For the text-containing cell, return its midpoint in [X, Y] coordinate format. 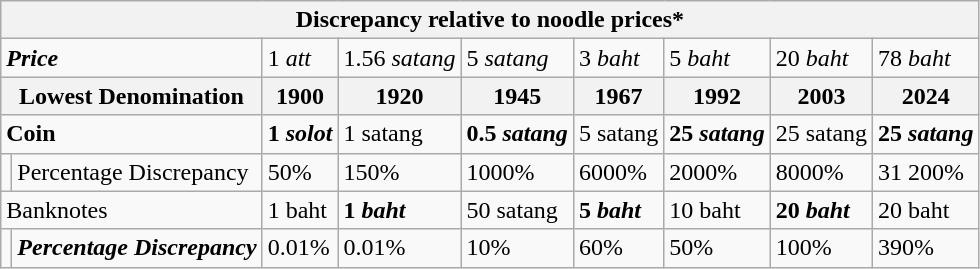
Coin [132, 134]
1945 [517, 96]
0.5 satang [517, 134]
1 satang [400, 134]
1992 [717, 96]
Price [132, 58]
1900 [300, 96]
100% [821, 248]
2003 [821, 96]
1 solot [300, 134]
1920 [400, 96]
Discrepancy relative to noodle prices* [490, 20]
2024 [926, 96]
10% [517, 248]
10 baht [717, 210]
1000% [517, 172]
390% [926, 248]
8000% [821, 172]
150% [400, 172]
1967 [618, 96]
Lowest Denomination [132, 96]
78 baht [926, 58]
Banknotes [132, 210]
2000% [717, 172]
3 baht [618, 58]
6000% [618, 172]
1.56 satang [400, 58]
50 satang [517, 210]
31 200% [926, 172]
60% [618, 248]
1 att [300, 58]
